Capture the cell that displays the provided text and extract its [x, y] central coordinate. 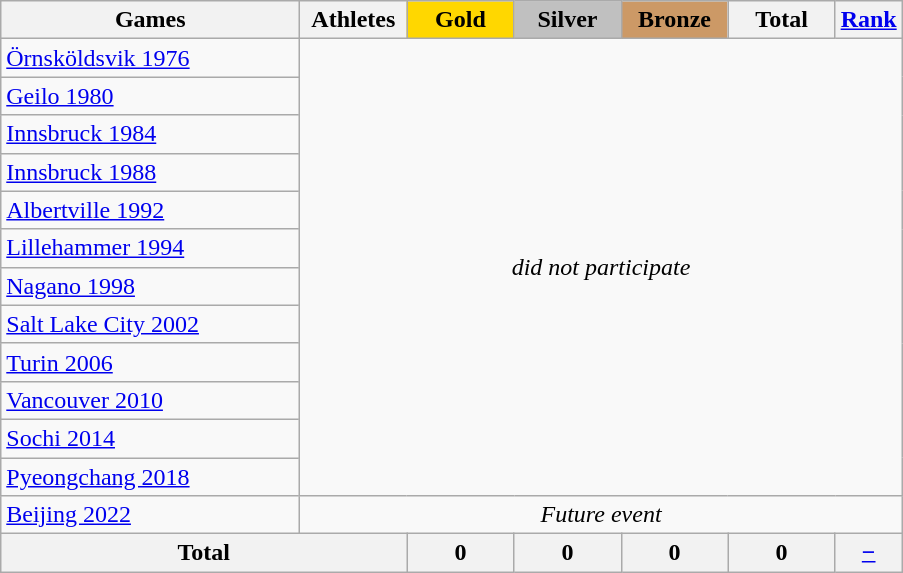
Örnsköldsvik 1976 [150, 58]
Innsbruck 1984 [150, 134]
Sochi 2014 [150, 438]
Turin 2006 [150, 362]
Innsbruck 1988 [150, 172]
Athletes [354, 20]
Bronze [674, 20]
Nagano 1998 [150, 286]
did not participate [601, 268]
Beijing 2022 [150, 515]
Geilo 1980 [150, 96]
− [868, 553]
Silver [568, 20]
Future event [601, 515]
Gold [460, 20]
Albertville 1992 [150, 210]
Pyeongchang 2018 [150, 477]
Vancouver 2010 [150, 400]
Lillehammer 1994 [150, 248]
Salt Lake City 2002 [150, 324]
Games [150, 20]
Rank [868, 20]
